Find where the given text appears and provide that cell's center as (X, Y) coordinate. 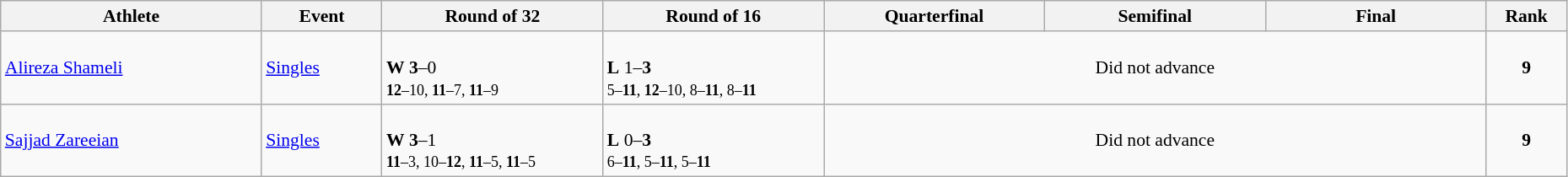
W 3–012–10, 11–7, 11–9 (493, 67)
Round of 16 (714, 16)
Round of 32 (493, 16)
Final (1376, 16)
Rank (1527, 16)
L 0–36–11, 5–11, 5–11 (714, 140)
W 3–111–3, 10–12, 11–5, 11–5 (493, 140)
Athlete (132, 16)
Alireza Shameli (132, 67)
Event (322, 16)
Sajjad Zareeian (132, 140)
Quarterfinal (935, 16)
Semifinal (1155, 16)
L 1–35–11, 12–10, 8–11, 8–11 (714, 67)
